Capture the cell that displays the provided text and extract its [x, y] central coordinate. 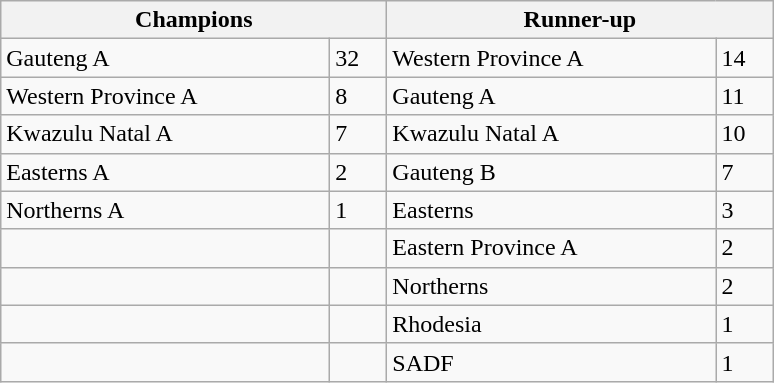
Easterns [552, 210]
Eastern Province A [552, 248]
Northerns [552, 286]
Rhodesia [552, 324]
10 [744, 134]
14 [744, 58]
Gauteng B [552, 172]
Easterns A [166, 172]
Northerns A [166, 210]
SADF [552, 362]
11 [744, 96]
Champions [194, 20]
Runner-up [580, 20]
32 [358, 58]
3 [744, 210]
8 [358, 96]
